For the text-containing cell, return its midpoint in (X, Y) coordinate format. 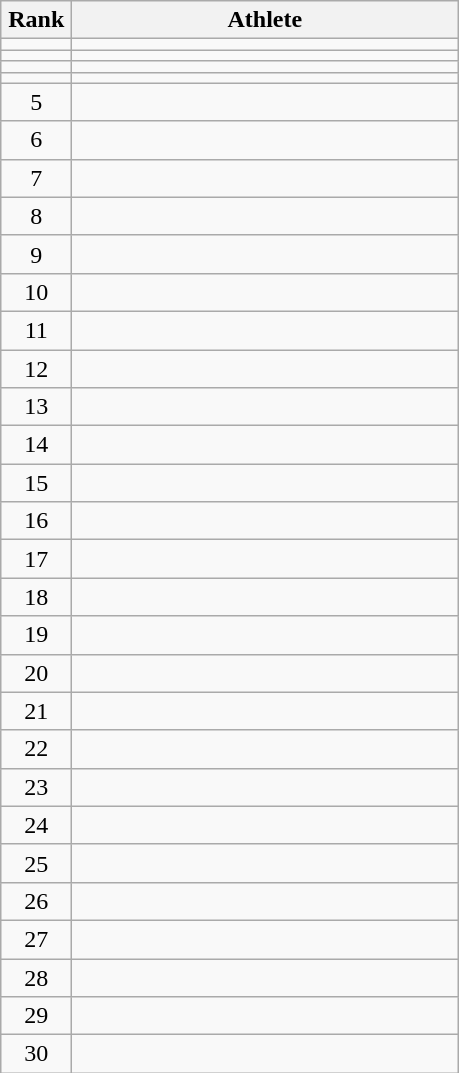
29 (36, 1016)
24 (36, 825)
14 (36, 445)
17 (36, 559)
15 (36, 483)
6 (36, 140)
19 (36, 635)
7 (36, 178)
27 (36, 939)
Rank (36, 20)
28 (36, 977)
9 (36, 254)
10 (36, 292)
21 (36, 711)
13 (36, 407)
30 (36, 1054)
26 (36, 901)
8 (36, 216)
20 (36, 673)
23 (36, 787)
22 (36, 749)
25 (36, 863)
5 (36, 102)
16 (36, 521)
18 (36, 597)
Athlete (265, 20)
11 (36, 330)
12 (36, 369)
